Return [X, Y] of the center of cell containing provided text 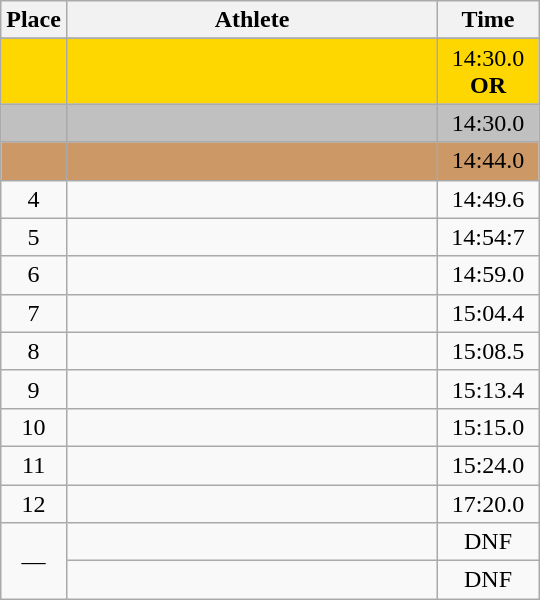
17:20.0 [488, 503]
12 [34, 503]
15:24.0 [488, 465]
15:08.5 [488, 351]
11 [34, 465]
6 [34, 275]
15:04.4 [488, 313]
14:44.0 [488, 161]
4 [34, 199]
— [34, 561]
Time [488, 20]
14:30.0 [488, 123]
8 [34, 351]
15:15.0 [488, 427]
10 [34, 427]
7 [34, 313]
Athlete [252, 20]
14:54:7 [488, 237]
5 [34, 237]
Place [34, 20]
14:30.0 OR [488, 72]
14:59.0 [488, 275]
9 [34, 389]
14:49.6 [488, 199]
15:13.4 [488, 389]
